Find where the given text appears and provide that cell's center as (X, Y) coordinate. 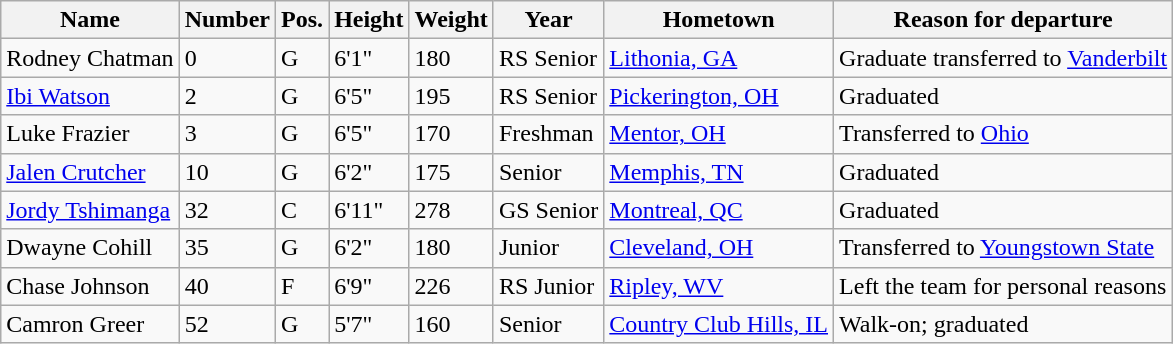
F (302, 286)
160 (451, 324)
Freshman (548, 134)
Cleveland, OH (719, 248)
Ibi Watson (90, 96)
Memphis, TN (719, 172)
Camron Greer (90, 324)
5'7" (369, 324)
Pickerington, OH (719, 96)
Rodney Chatman (90, 58)
Height (369, 20)
Transferred to Youngstown State (1004, 248)
Walk-on; graduated (1004, 324)
0 (227, 58)
52 (227, 324)
35 (227, 248)
6'1" (369, 58)
2 (227, 96)
Jalen Crutcher (90, 172)
Reason for departure (1004, 20)
3 (227, 134)
Mentor, OH (719, 134)
RS Junior (548, 286)
Pos. (302, 20)
226 (451, 286)
10 (227, 172)
40 (227, 286)
Left the team for personal reasons (1004, 286)
175 (451, 172)
Number (227, 20)
170 (451, 134)
Hometown (719, 20)
Transferred to Ohio (1004, 134)
Dwayne Cohill (90, 248)
6'9" (369, 286)
Graduate transferred to Vanderbilt (1004, 58)
Name (90, 20)
Country Club Hills, IL (719, 324)
Junior (548, 248)
6'11" (369, 210)
Lithonia, GA (719, 58)
32 (227, 210)
278 (451, 210)
Jordy Tshimanga (90, 210)
Chase Johnson (90, 286)
Montreal, QC (719, 210)
GS Senior (548, 210)
Luke Frazier (90, 134)
C (302, 210)
Ripley, WV (719, 286)
195 (451, 96)
Year (548, 20)
Weight (451, 20)
